Detect which cell encompasses the target text, then output its (X, Y) center coordinate. 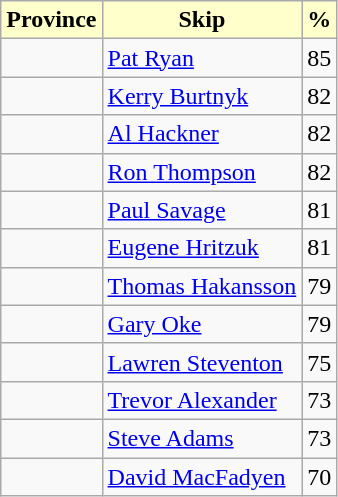
Province (52, 20)
Eugene Hritzuk (202, 248)
70 (320, 477)
Thomas Hakansson (202, 286)
Ron Thompson (202, 172)
Lawren Steventon (202, 362)
Trevor Alexander (202, 400)
85 (320, 58)
% (320, 20)
Kerry Burtnyk (202, 96)
Steve Adams (202, 438)
Al Hackner (202, 134)
Paul Savage (202, 210)
Skip (202, 20)
Gary Oke (202, 324)
75 (320, 362)
David MacFadyen (202, 477)
Pat Ryan (202, 58)
